Extract the [X, Y] coordinate from the center of the cell holding the provided text.  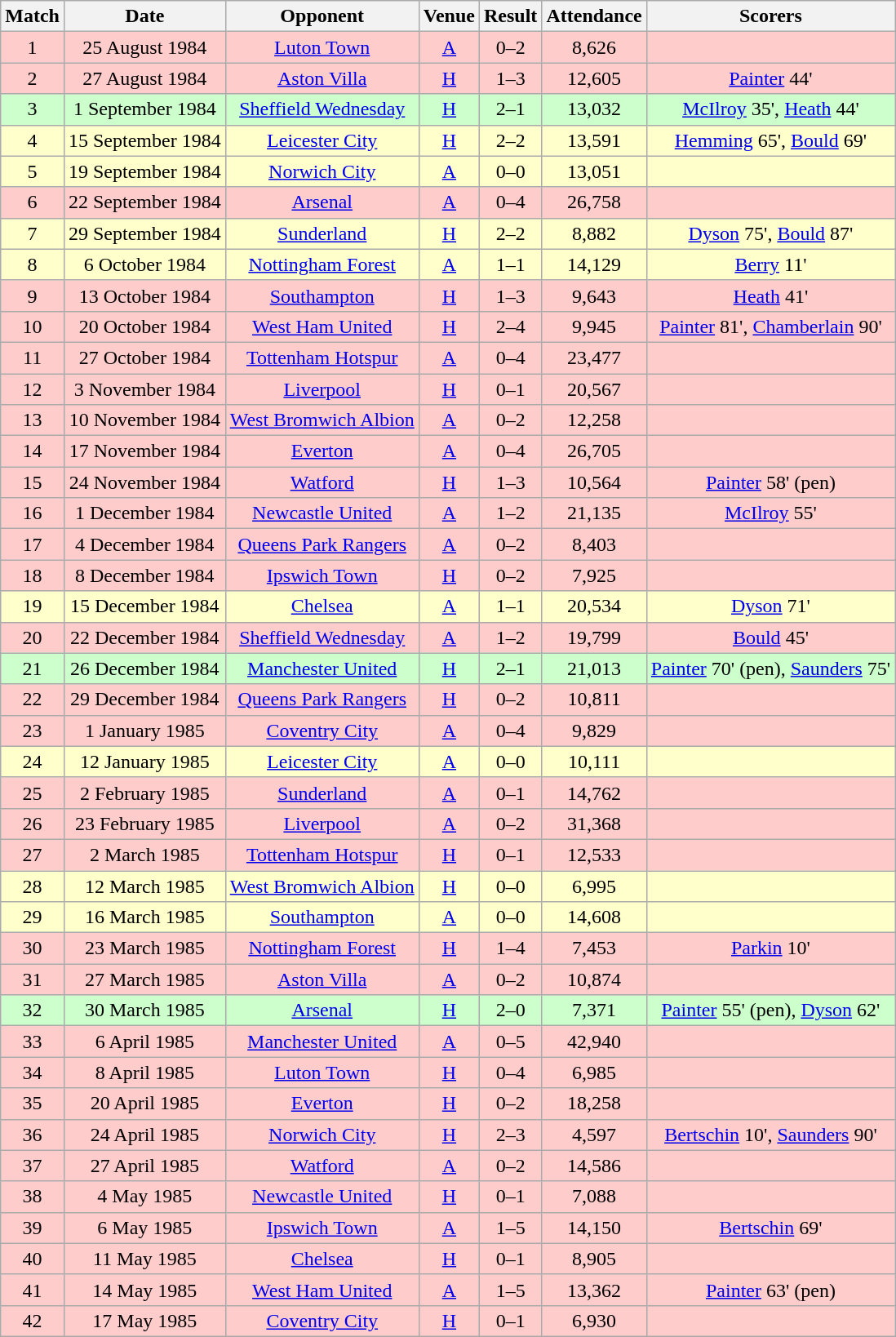
24 April 1985 [144, 1135]
11 [33, 358]
17 November 1984 [144, 451]
2 [33, 78]
1 [33, 47]
13,591 [594, 140]
29 December 1984 [144, 700]
29 September 1984 [144, 233]
20,534 [594, 606]
23 March 1985 [144, 948]
Scorers [770, 16]
20 October 1984 [144, 326]
33 [33, 1042]
7 [33, 233]
13 [33, 420]
12 March 1985 [144, 886]
12 [33, 389]
21 [33, 668]
12,258 [594, 420]
McIlroy 35', Heath 44' [770, 109]
7,088 [594, 1197]
6 April 1985 [144, 1042]
26 December 1984 [144, 668]
Painter 44' [770, 78]
15 [33, 482]
19 [33, 606]
10,874 [594, 979]
0–5 [510, 1042]
19 September 1984 [144, 171]
27 August 1984 [144, 78]
Match [33, 16]
Bertschin 10', Saunders 90' [770, 1135]
24 November 1984 [144, 482]
30 [33, 948]
10 [33, 326]
27 March 1985 [144, 979]
4 December 1984 [144, 544]
14,608 [594, 917]
12,605 [594, 78]
Bould 45' [770, 637]
1 December 1984 [144, 513]
22 [33, 700]
8,626 [594, 47]
13,362 [594, 1290]
4,597 [594, 1135]
21,135 [594, 513]
2 March 1985 [144, 855]
9,643 [594, 295]
26,758 [594, 202]
8 [33, 264]
Date [144, 16]
23 [33, 731]
5 [33, 171]
Result [510, 16]
9,829 [594, 731]
8 December 1984 [144, 575]
McIlroy 55' [770, 513]
13,032 [594, 109]
20 April 1985 [144, 1104]
12 January 1985 [144, 762]
Painter 70' (pen), Saunders 75' [770, 668]
35 [33, 1104]
25 [33, 793]
4 May 1985 [144, 1197]
6 [33, 202]
20,567 [594, 389]
6,985 [594, 1073]
17 [33, 544]
1 September 1984 [144, 109]
15 September 1984 [144, 140]
32 [33, 1011]
8,882 [594, 233]
21,013 [594, 668]
40 [33, 1259]
12,533 [594, 855]
2–0 [510, 1011]
42 [33, 1321]
10,564 [594, 482]
Bertschin 69' [770, 1228]
28 [33, 886]
14 May 1985 [144, 1290]
8,403 [594, 544]
Hemming 65', Bould 69' [770, 140]
31 [33, 979]
Opponent [322, 16]
17 May 1985 [144, 1321]
Dyson 75', Bould 87' [770, 233]
14,129 [594, 264]
Painter 81', Chamberlain 90' [770, 326]
6,930 [594, 1321]
23 February 1985 [144, 824]
16 March 1985 [144, 917]
2–3 [510, 1135]
14,150 [594, 1228]
Painter 58' (pen) [770, 482]
30 March 1985 [144, 1011]
1–4 [510, 948]
13 October 1984 [144, 295]
3 [33, 109]
3 November 1984 [144, 389]
11 May 1985 [144, 1259]
27 April 1985 [144, 1166]
22 September 1984 [144, 202]
24 [33, 762]
19,799 [594, 637]
Venue [449, 16]
7,453 [594, 948]
9 [33, 295]
7,371 [594, 1011]
41 [33, 1290]
26,705 [594, 451]
8,905 [594, 1259]
4 [33, 140]
Painter 55' (pen), Dyson 62' [770, 1011]
9,945 [594, 326]
34 [33, 1073]
10,111 [594, 762]
Painter 63' (pen) [770, 1290]
25 August 1984 [144, 47]
18 [33, 575]
22 December 1984 [144, 637]
31,368 [594, 824]
Parkin 10' [770, 948]
6 May 1985 [144, 1228]
6,995 [594, 886]
Attendance [594, 16]
26 [33, 824]
8 April 1985 [144, 1073]
15 December 1984 [144, 606]
7,925 [594, 575]
10 November 1984 [144, 420]
13,051 [594, 171]
2–4 [510, 326]
14,762 [594, 793]
36 [33, 1135]
2 February 1985 [144, 793]
39 [33, 1228]
27 [33, 855]
42,940 [594, 1042]
37 [33, 1166]
10,811 [594, 700]
20 [33, 637]
Berry 11' [770, 264]
29 [33, 917]
Dyson 71' [770, 606]
23,477 [594, 358]
14,586 [594, 1166]
Heath 41' [770, 295]
38 [33, 1197]
27 October 1984 [144, 358]
14 [33, 451]
6 October 1984 [144, 264]
16 [33, 513]
1 January 1985 [144, 731]
18,258 [594, 1104]
